Identify which cell holds the provided text, then report its (X, Y) central coordinate. 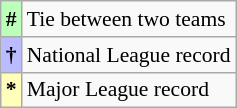
Tie between two teams (129, 19)
# (12, 19)
Major League record (129, 90)
† (12, 55)
National League record (129, 55)
* (12, 90)
